Scan for the cell matching the given text and deliver its (X, Y) coordinate at center. 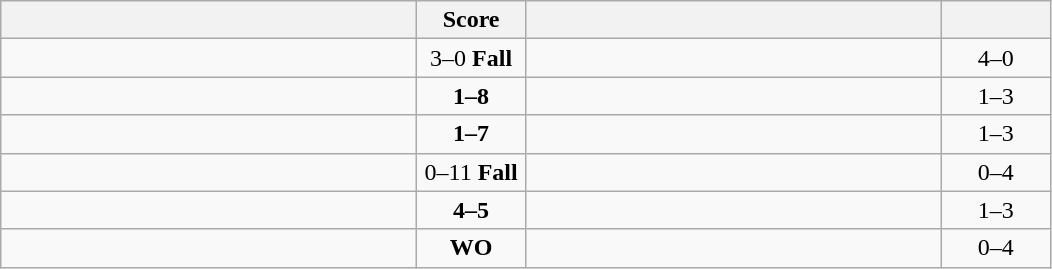
3–0 Fall (472, 58)
WO (472, 248)
0–11 Fall (472, 172)
Score (472, 20)
4–5 (472, 210)
4–0 (996, 58)
1–7 (472, 134)
1–8 (472, 96)
